Pinpoint the cell where the given text exists, returning its [x, y] midpoint coordinate. 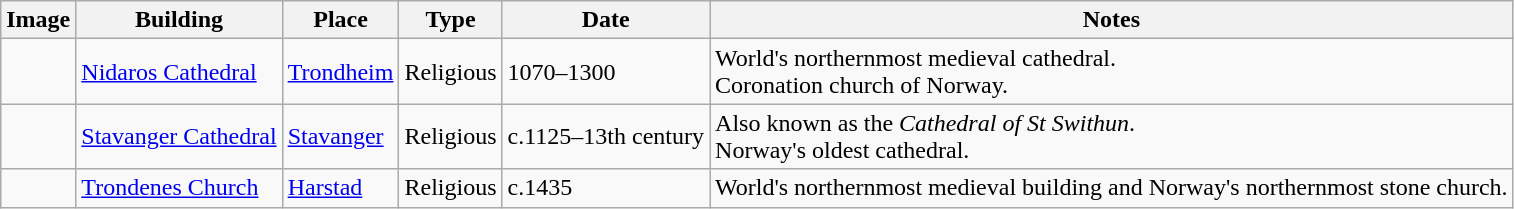
1070–1300 [606, 72]
Nidaros Cathedral [179, 72]
Place [340, 20]
c.1125–13th century [606, 136]
World's northernmost medieval cathedral.Coronation church of Norway. [1112, 72]
Stavanger [340, 136]
Harstad [340, 188]
c.1435 [606, 188]
Image [38, 20]
World's northernmost medieval building and Norway's northernmost stone church. [1112, 188]
Trondenes Church [179, 188]
Also known as the Cathedral of St Swithun.Norway's oldest cathedral. [1112, 136]
Trondheim [340, 72]
Stavanger Cathedral [179, 136]
Building [179, 20]
Notes [1112, 20]
Date [606, 20]
Type [450, 20]
